Capture the cell that displays the provided text and extract its (X, Y) central coordinate. 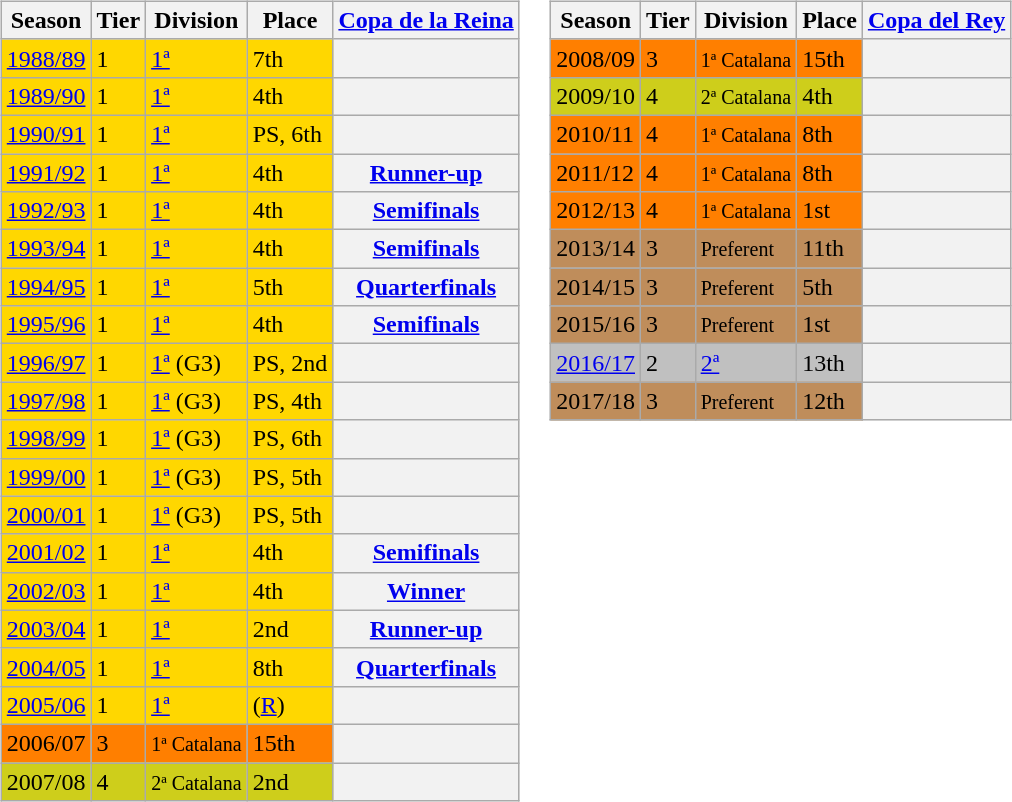
1990/91 (46, 134)
1992/93 (46, 211)
2 (668, 363)
2012/13 (596, 211)
2006/07 (46, 743)
2009/10 (596, 96)
2000/01 (46, 515)
2005/06 (46, 705)
2002/03 (46, 591)
1997/98 (46, 401)
12th (830, 401)
2008/09 (596, 58)
PS, 4th (290, 401)
2016/17 (596, 363)
1989/90 (46, 96)
2ª (746, 363)
2014/15 (596, 287)
2017/18 (596, 401)
1993/94 (46, 249)
Copa del Rey (936, 20)
1996/97 (46, 363)
2001/02 (46, 553)
Winner (426, 591)
PS, 2nd (290, 363)
2011/12 (596, 173)
2015/16 (596, 325)
2013/14 (596, 249)
(R) (290, 705)
Copa de la Reina (426, 20)
13th (830, 363)
1995/96 (46, 325)
2007/08 (46, 781)
1999/00 (46, 477)
1988/89 (46, 58)
2004/05 (46, 667)
2003/04 (46, 629)
1998/99 (46, 439)
11th (830, 249)
1994/95 (46, 287)
1991/92 (46, 173)
2010/11 (596, 134)
7th (290, 58)
